Identify which cell holds the provided text, then report its (x, y) central coordinate. 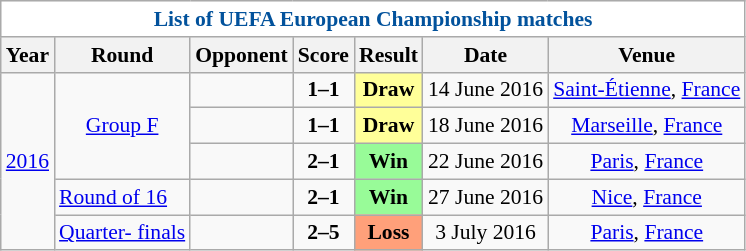
Marseille, France (646, 126)
Round of 16 (122, 197)
Date (486, 55)
Year (28, 55)
Loss (388, 233)
Quarter- finals (122, 233)
22 June 2016 (486, 162)
List of UEFA European Championship matches (374, 19)
Saint-Étienne, France (646, 90)
Round (122, 55)
2–5 (324, 233)
Venue (646, 55)
Score (324, 55)
Opponent (242, 55)
Group F (122, 126)
Nice, France (646, 197)
27 June 2016 (486, 197)
14 June 2016 (486, 90)
Result (388, 55)
2016 (28, 161)
3 July 2016 (486, 233)
18 June 2016 (486, 126)
